Return the (x, y) coordinate for the center point of the cell that contains the specified text.  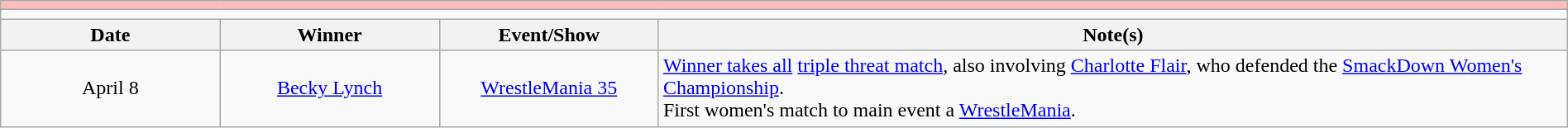
Becky Lynch (329, 88)
Date (111, 35)
Note(s) (1113, 35)
Winner (329, 35)
April 8 (111, 88)
Event/Show (549, 35)
WrestleMania 35 (549, 88)
